Extract the [X, Y] coordinate from the center of the cell holding the provided text.  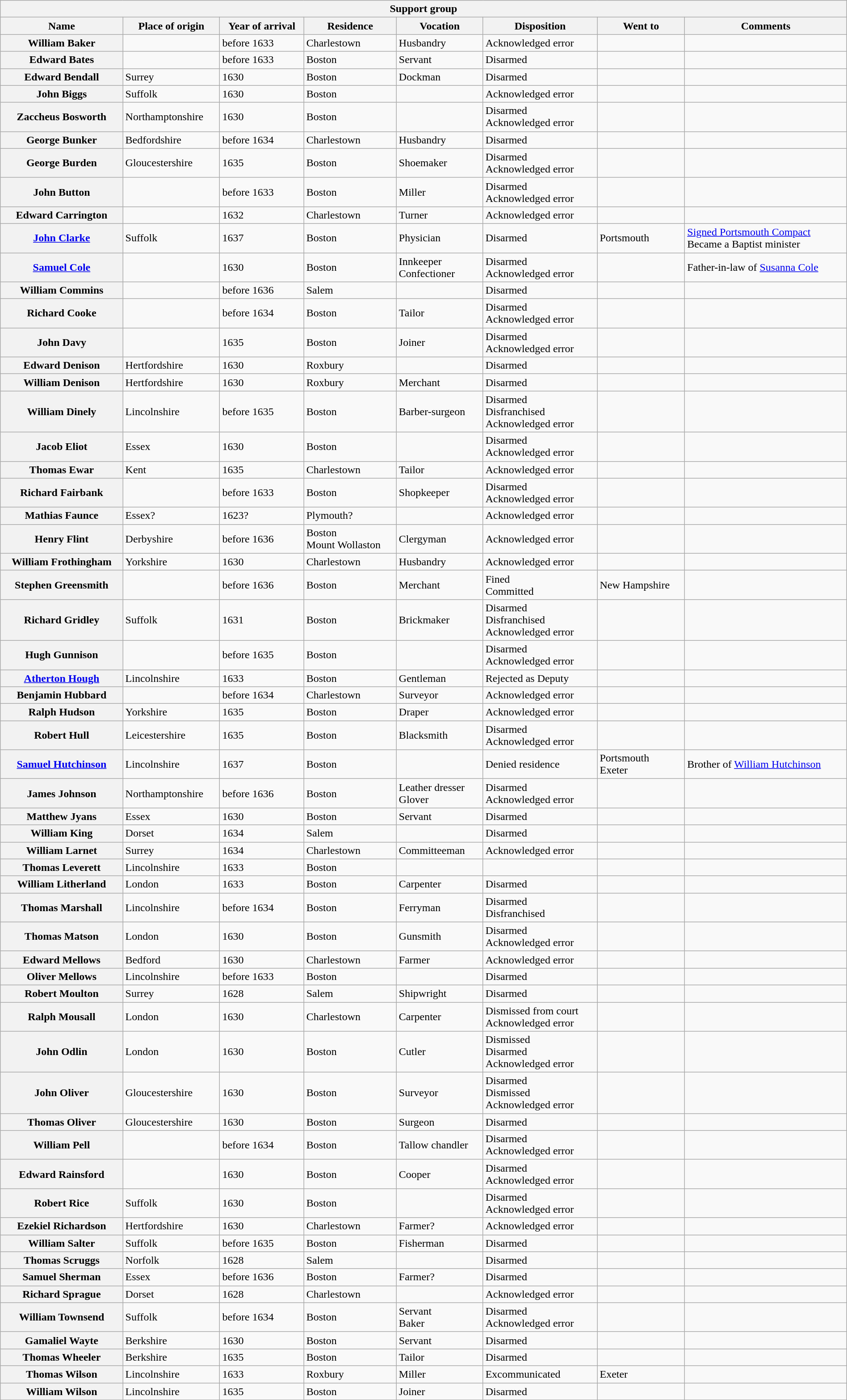
Edward Rainsford [62, 1174]
Went to [641, 26]
Farmer [440, 959]
Mathias Faunce [62, 516]
Disarmed Disfranchised [540, 907]
William Salter [62, 1243]
Stephen Greensmith [62, 584]
Portsmouth Exeter [641, 764]
Thomas Leverett [62, 867]
George Burden [62, 163]
Shoemaker [440, 163]
Bedford [172, 959]
Portsmouth [641, 238]
Edward Denison [62, 366]
Shipwright [440, 993]
Support group [423, 9]
John Odlin [62, 1052]
Shopkeeper [440, 492]
Tallow chandler [440, 1145]
Atherton Hough [62, 678]
Richard Fairbank [62, 492]
Gamaliel Wayte [62, 1340]
1631 [262, 620]
Oliver Mellows [62, 976]
John Clarke [62, 238]
Ferryman [440, 907]
James Johnson [62, 794]
Denied residence [540, 764]
Disarmed Dismissed Acknowledged error [540, 1093]
Blacksmith [440, 736]
Edward Mellows [62, 959]
Jacob Eliot [62, 447]
John Button [62, 192]
Gentleman [440, 678]
Servant Baker [440, 1317]
William Baker [62, 43]
Boston Mount Wollaston [350, 539]
Cutler [440, 1052]
Thomas Wilson [62, 1374]
Kent [172, 470]
John Davy [62, 342]
William Pell [62, 1145]
Father-in-law of Susanna Cole [766, 267]
Brother of William Hutchinson [766, 764]
Derbyshire [172, 539]
John Biggs [62, 94]
Edward Bates [62, 60]
Physician [440, 238]
Committeeman [440, 850]
Dockman [440, 77]
Thomas Marshall [62, 907]
Henry Flint [62, 539]
Edward Bendall [62, 77]
Robert Rice [62, 1203]
Rejected as Deputy [540, 678]
William Larnet [62, 850]
Residence [350, 26]
Thomas Ewar [62, 470]
Thomas Scruggs [62, 1260]
New Hampshire [641, 584]
Leather dresser Glover [440, 794]
Place of origin [172, 26]
Year of arrival [262, 26]
William Dinely [62, 412]
1632 [262, 215]
Robert Moulton [62, 993]
Thomas Matson [62, 937]
William Denison [62, 383]
Samuel Cole [62, 267]
John Oliver [62, 1093]
Fined Committed [540, 584]
Exeter [641, 1374]
Turner [440, 215]
Name [62, 26]
Vocation [440, 26]
George Bunker [62, 140]
Dismissed from court Acknowledged error [540, 1016]
Plymouth? [350, 516]
Benjamin Hubbard [62, 695]
Hugh Gunnison [62, 655]
Clergyman [440, 539]
Leicestershire [172, 736]
Disposition [540, 26]
Samuel Sherman [62, 1277]
Innkeeper Confectioner [440, 267]
Gunsmith [440, 937]
William Townsend [62, 1317]
Fisherman [440, 1243]
Dismissed Disarmed Acknowledged error [540, 1052]
Zaccheus Bosworth [62, 117]
Essex? [172, 516]
Bedfordshire [172, 140]
Samuel Hutchinson [62, 764]
Norfolk [172, 1260]
Richard Sprague [62, 1294]
Ralph Mousall [62, 1016]
Draper [440, 712]
Comments [766, 26]
Richard Gridley [62, 620]
Cooper [440, 1174]
Richard Cooke [62, 314]
Matthew Jyans [62, 816]
Excommunicated [540, 1374]
Robert Hull [62, 736]
William King [62, 833]
Thomas Oliver [62, 1122]
William Litherland [62, 884]
William Wilson [62, 1391]
1623? [262, 516]
William Commins [62, 290]
Ralph Hudson [62, 712]
Barber-surgeon [440, 412]
Signed Portsmouth Compact Became a Baptist minister [766, 238]
Surgeon [440, 1122]
Brickmaker [440, 620]
Edward Carrington [62, 215]
Thomas Wheeler [62, 1357]
William Frothingham [62, 562]
Ezekiel Richardson [62, 1226]
